Search for the cell housing the specified text and yield its (x, y) center coordinate. 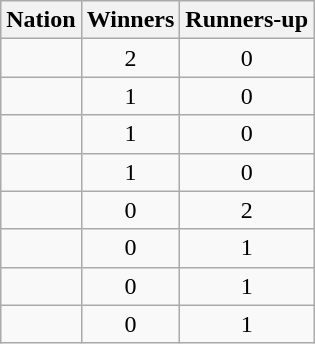
Nation (41, 20)
Winners (130, 20)
Runners-up (247, 20)
